Locate the cell with the specified text and output its [X, Y] center coordinate. 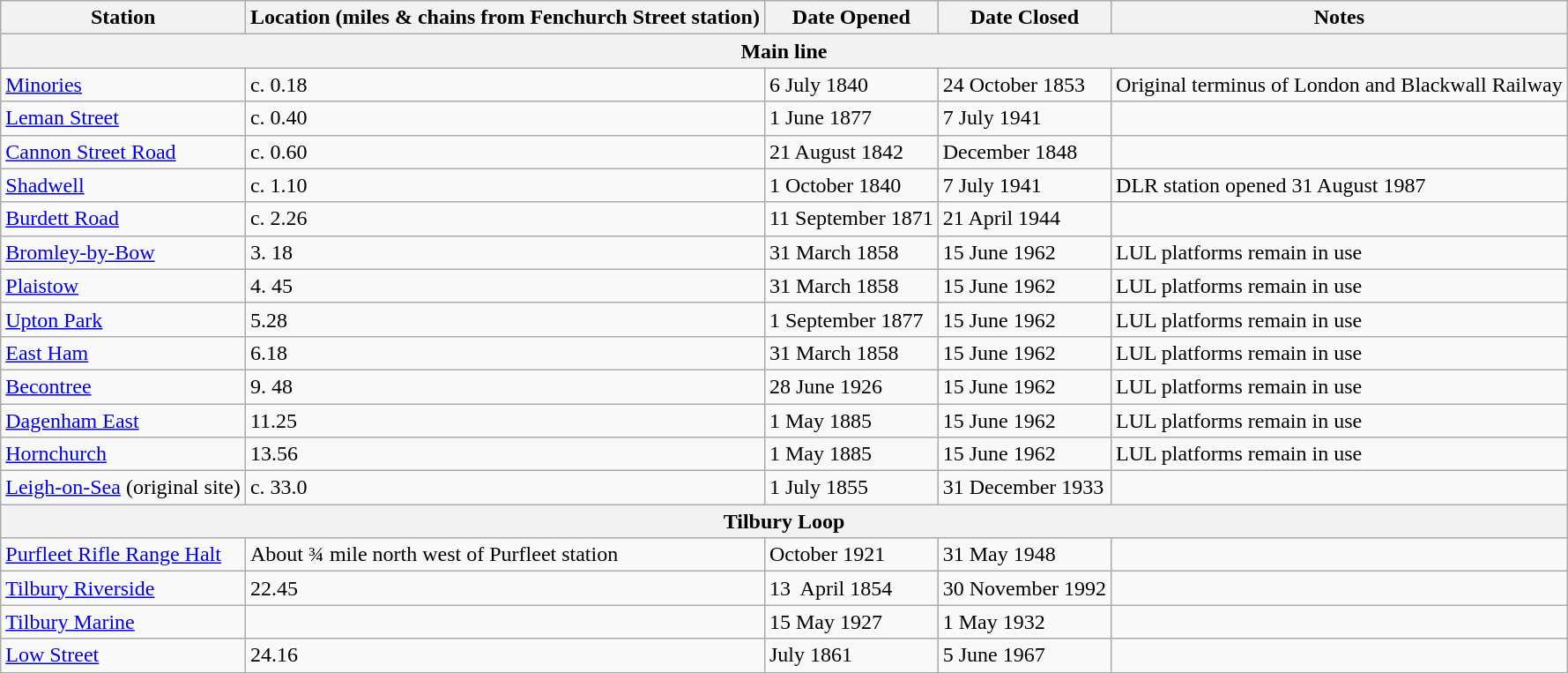
5 June 1967 [1024, 655]
Low Street [123, 655]
Plaistow [123, 286]
31 May 1948 [1024, 555]
Leman Street [123, 118]
1 September 1877 [851, 319]
Date Closed [1024, 18]
5.28 [504, 319]
October 1921 [851, 555]
Main line [784, 51]
c. 0.18 [504, 85]
East Ham [123, 353]
22.45 [504, 588]
Bromley-by-Bow [123, 252]
15 May 1927 [851, 622]
Burdett Road [123, 219]
13 April 1854 [851, 588]
Tilbury Riverside [123, 588]
c. 1.10 [504, 185]
Original terminus of London and Blackwall Railway [1340, 85]
6 July 1840 [851, 85]
c. 0.40 [504, 118]
Date Opened [851, 18]
6.18 [504, 353]
Leigh-on-Sea (original site) [123, 488]
Cannon Street Road [123, 152]
11 September 1871 [851, 219]
11.25 [504, 421]
1 June 1877 [851, 118]
24 October 1853 [1024, 85]
Minories [123, 85]
Purfleet Rifle Range Halt [123, 555]
30 November 1992 [1024, 588]
Hornchurch [123, 454]
Dagenham East [123, 421]
9. 48 [504, 386]
Notes [1340, 18]
21 August 1842 [851, 152]
3. 18 [504, 252]
28 June 1926 [851, 386]
1 May 1932 [1024, 622]
About ¾ mile north west of Purfleet station [504, 555]
Location (miles & chains from Fenchurch Street station) [504, 18]
Becontree [123, 386]
Shadwell [123, 185]
1 October 1840 [851, 185]
July 1861 [851, 655]
Upton Park [123, 319]
c. 33.0 [504, 488]
c. 2.26 [504, 219]
31 December 1933 [1024, 488]
December 1848 [1024, 152]
DLR station opened 31 August 1987 [1340, 185]
c. 0.60 [504, 152]
Tilbury Loop [784, 521]
4. 45 [504, 286]
1 July 1855 [851, 488]
21 April 1944 [1024, 219]
Station [123, 18]
13.56 [504, 454]
Tilbury Marine [123, 622]
24.16 [504, 655]
